Return (X, Y) of the center of cell containing provided text 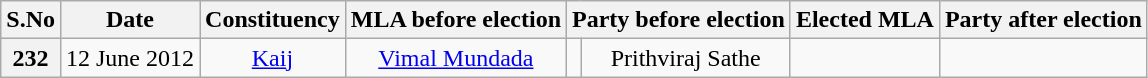
Vimal Mundada (456, 58)
Date (130, 20)
Party before election (679, 20)
MLA before election (456, 20)
Prithviraj Sathe (686, 58)
Kaij (273, 58)
Constituency (273, 20)
Elected MLA (864, 20)
S.No (31, 20)
12 June 2012 (130, 58)
232 (31, 58)
Party after election (1043, 20)
